Scan for the cell matching the given text and deliver its [X, Y] coordinate at center. 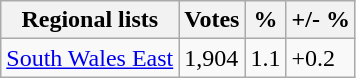
South Wales East [90, 58]
Regional lists [90, 20]
1,904 [212, 58]
% [266, 20]
Votes [212, 20]
1.1 [266, 58]
+/- % [320, 20]
+0.2 [320, 58]
